Return the [X, Y] coordinate for the center point of the cell that contains the specified text.  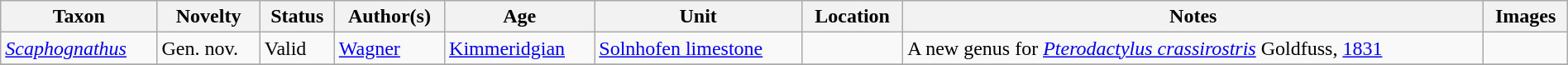
Taxon [79, 17]
Gen. nov. [208, 48]
Valid [297, 48]
Location [853, 17]
Images [1525, 17]
Kimmeridgian [519, 48]
Status [297, 17]
Solnhofen limestone [698, 48]
Scaphognathus [79, 48]
Novelty [208, 17]
Age [519, 17]
Notes [1193, 17]
Wagner [389, 48]
Unit [698, 17]
Author(s) [389, 17]
A new genus for Pterodactylus crassirostris Goldfuss, 1831 [1193, 48]
